Find where the given text appears and provide that cell's center as (X, Y) coordinate. 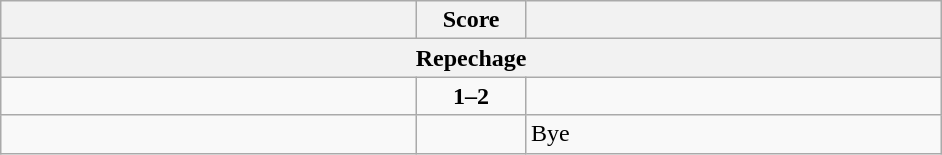
Repechage (472, 58)
Bye (733, 134)
1–2 (472, 96)
Score (472, 20)
